Search for the cell housing the specified text and yield its (X, Y) center coordinate. 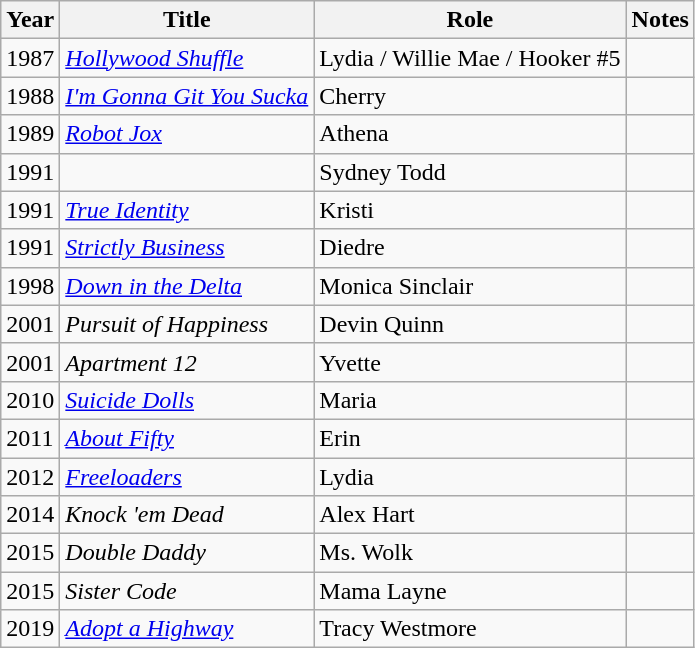
Lydia (470, 477)
Lydia / Willie Mae / Hooker #5 (470, 58)
Kristi (470, 210)
Alex Hart (470, 515)
Notes (660, 20)
1988 (30, 96)
Maria (470, 400)
1989 (30, 134)
Cherry (470, 96)
Tracy Westmore (470, 629)
Freeloaders (187, 477)
1987 (30, 58)
2010 (30, 400)
Double Daddy (187, 553)
Robot Jox (187, 134)
Role (470, 20)
Suicide Dolls (187, 400)
Diedre (470, 248)
Monica Sinclair (470, 286)
Athena (470, 134)
Year (30, 20)
Strictly Business (187, 248)
Devin Quinn (470, 324)
I'm Gonna Git You Sucka (187, 96)
2019 (30, 629)
2014 (30, 515)
Down in the Delta (187, 286)
2012 (30, 477)
Knock 'em Dead (187, 515)
Hollywood Shuffle (187, 58)
About Fifty (187, 438)
Yvette (470, 362)
Erin (470, 438)
Title (187, 20)
Adopt a Highway (187, 629)
Ms. Wolk (470, 553)
Pursuit of Happiness (187, 324)
True Identity (187, 210)
Mama Layne (470, 591)
1998 (30, 286)
Sister Code (187, 591)
2011 (30, 438)
Apartment 12 (187, 362)
Sydney Todd (470, 172)
